Locate the cell with the specified text and output its (x, y) center coordinate. 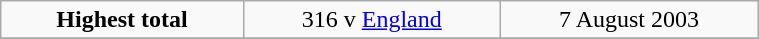
Highest total (122, 20)
316 v England (372, 20)
7 August 2003 (628, 20)
